Detect which cell encompasses the target text, then output its [x, y] center coordinate. 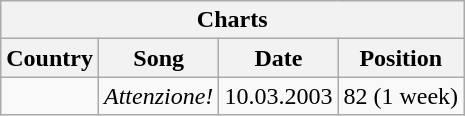
Attenzione! [158, 96]
Charts [232, 20]
Country [50, 58]
Song [158, 58]
Date [278, 58]
82 (1 week) [401, 96]
Position [401, 58]
10.03.2003 [278, 96]
